Extract the [x, y] coordinate from the center of the cell holding the provided text.  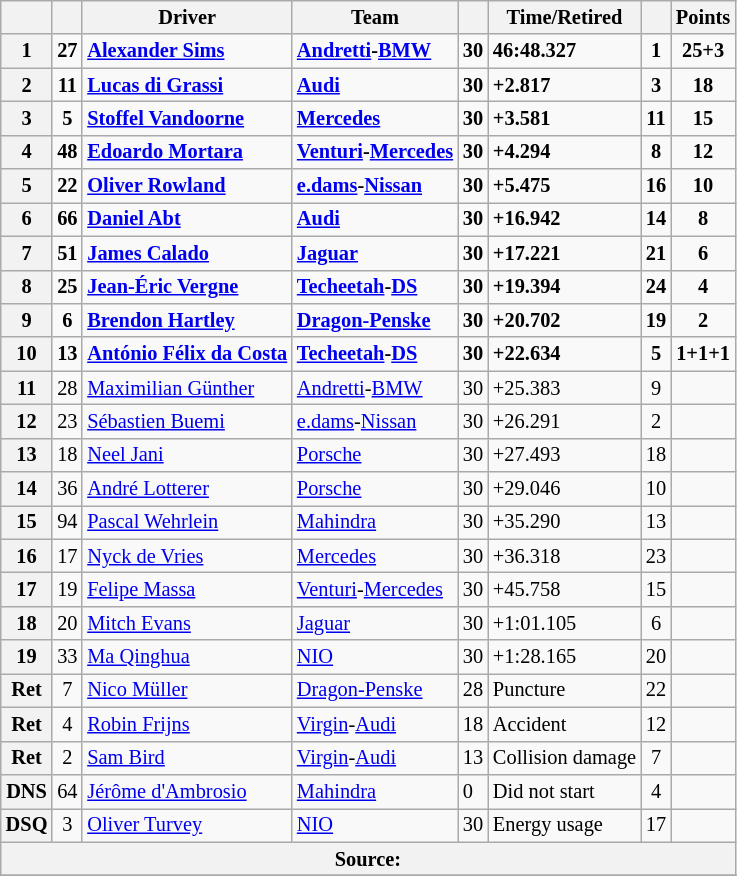
+22.634 [564, 354]
Oliver Turvey [187, 825]
+1:01.105 [564, 623]
1+1+1 [703, 354]
48 [67, 152]
Nyck de Vries [187, 556]
25 [67, 287]
Mitch Evans [187, 623]
Daniel Abt [187, 219]
Edoardo Mortara [187, 152]
+20.702 [564, 320]
Alexander Sims [187, 51]
66 [67, 219]
Energy usage [564, 825]
+26.291 [564, 421]
Source: [368, 859]
Maximilian Günther [187, 388]
0 [473, 791]
António Félix da Costa [187, 354]
James Calado [187, 253]
+1:28.165 [564, 657]
Felipe Massa [187, 589]
Neel Jani [187, 455]
DSQ [27, 825]
Points [703, 17]
51 [67, 253]
Jean-Éric Vergne [187, 287]
André Lotterer [187, 489]
Puncture [564, 690]
+17.221 [564, 253]
Did not start [564, 791]
+25.383 [564, 388]
25+3 [703, 51]
24 [656, 287]
Ma Qinghua [187, 657]
64 [67, 791]
+16.942 [564, 219]
Brendon Hartley [187, 320]
Collision damage [564, 758]
Oliver Rowland [187, 186]
Sam Bird [187, 758]
+29.046 [564, 489]
+2.817 [564, 85]
Pascal Wehrlein [187, 522]
Jérôme d'Ambrosio [187, 791]
+5.475 [564, 186]
Stoffel Vandoorne [187, 118]
Lucas di Grassi [187, 85]
DNS [27, 791]
Sébastien Buemi [187, 421]
Nico Müller [187, 690]
Time/Retired [564, 17]
Accident [564, 724]
33 [67, 657]
21 [656, 253]
+27.493 [564, 455]
+45.758 [564, 589]
+19.394 [564, 287]
+36.318 [564, 556]
+3.581 [564, 118]
Team [375, 17]
Robin Frijns [187, 724]
Driver [187, 17]
+35.290 [564, 522]
+4.294 [564, 152]
46:48.327 [564, 51]
94 [67, 522]
36 [67, 489]
27 [67, 51]
